Find where the given text appears and provide that cell's center as (X, Y) coordinate. 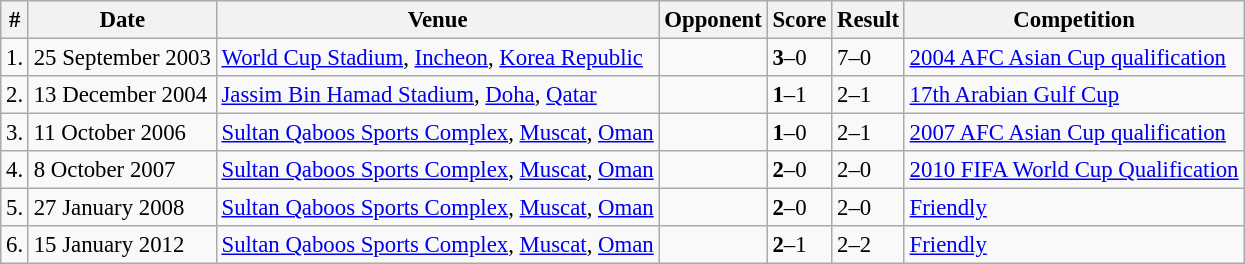
2–2 (868, 245)
3. (15, 133)
2010 FIFA World Cup Qualification (1074, 170)
2. (15, 95)
Jassim Bin Hamad Stadium, Doha, Qatar (438, 95)
1. (15, 58)
7–0 (868, 58)
Score (800, 20)
2007 AFC Asian Cup qualification (1074, 133)
Competition (1074, 20)
4. (15, 170)
1–1 (800, 95)
8 October 2007 (122, 170)
5. (15, 208)
Result (868, 20)
Venue (438, 20)
6. (15, 245)
# (15, 20)
27 January 2008 (122, 208)
1–0 (800, 133)
2004 AFC Asian Cup qualification (1074, 58)
World Cup Stadium, Incheon, Korea Republic (438, 58)
17th Arabian Gulf Cup (1074, 95)
13 December 2004 (122, 95)
Opponent (713, 20)
3–0 (800, 58)
11 October 2006 (122, 133)
Date (122, 20)
15 January 2012 (122, 245)
25 September 2003 (122, 58)
